Return the [x, y] coordinate for the center point of the cell that contains the specified text.  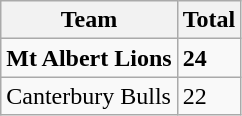
Team [89, 20]
Canterbury Bulls [89, 96]
22 [209, 96]
24 [209, 58]
Total [209, 20]
Mt Albert Lions [89, 58]
